Provide the [x, y] coordinate of the cell's center where the given text is located.  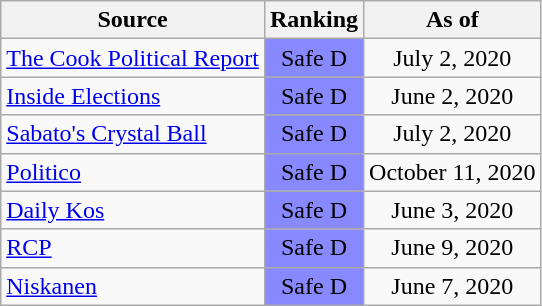
October 11, 2020 [452, 172]
Sabato's Crystal Ball [133, 134]
June 7, 2020 [452, 286]
RCP [133, 248]
As of [452, 20]
Politico [133, 172]
Inside Elections [133, 96]
The Cook Political Report [133, 58]
June 3, 2020 [452, 210]
Niskanen [133, 286]
June 2, 2020 [452, 96]
June 9, 2020 [452, 248]
Daily Kos [133, 210]
Ranking [314, 20]
Source [133, 20]
